Find where the given text appears and provide that cell's center as (x, y) coordinate. 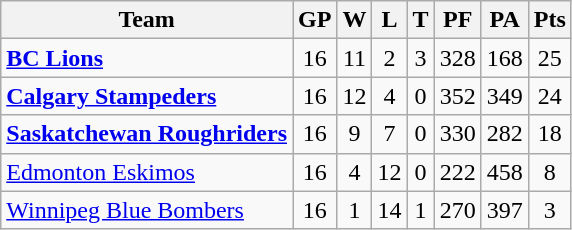
168 (504, 58)
328 (458, 58)
282 (504, 134)
14 (390, 210)
Calgary Stampeders (147, 96)
L (390, 20)
2 (390, 58)
BC Lions (147, 58)
Winnipeg Blue Bombers (147, 210)
T (420, 20)
222 (458, 172)
11 (354, 58)
Pts (550, 20)
330 (458, 134)
GP (315, 20)
Edmonton Eskimos (147, 172)
270 (458, 210)
PF (458, 20)
Saskatchewan Roughriders (147, 134)
18 (550, 134)
PA (504, 20)
397 (504, 210)
24 (550, 96)
458 (504, 172)
349 (504, 96)
Team (147, 20)
9 (354, 134)
8 (550, 172)
7 (390, 134)
25 (550, 58)
W (354, 20)
352 (458, 96)
